Detect which cell encompasses the target text, then output its [x, y] center coordinate. 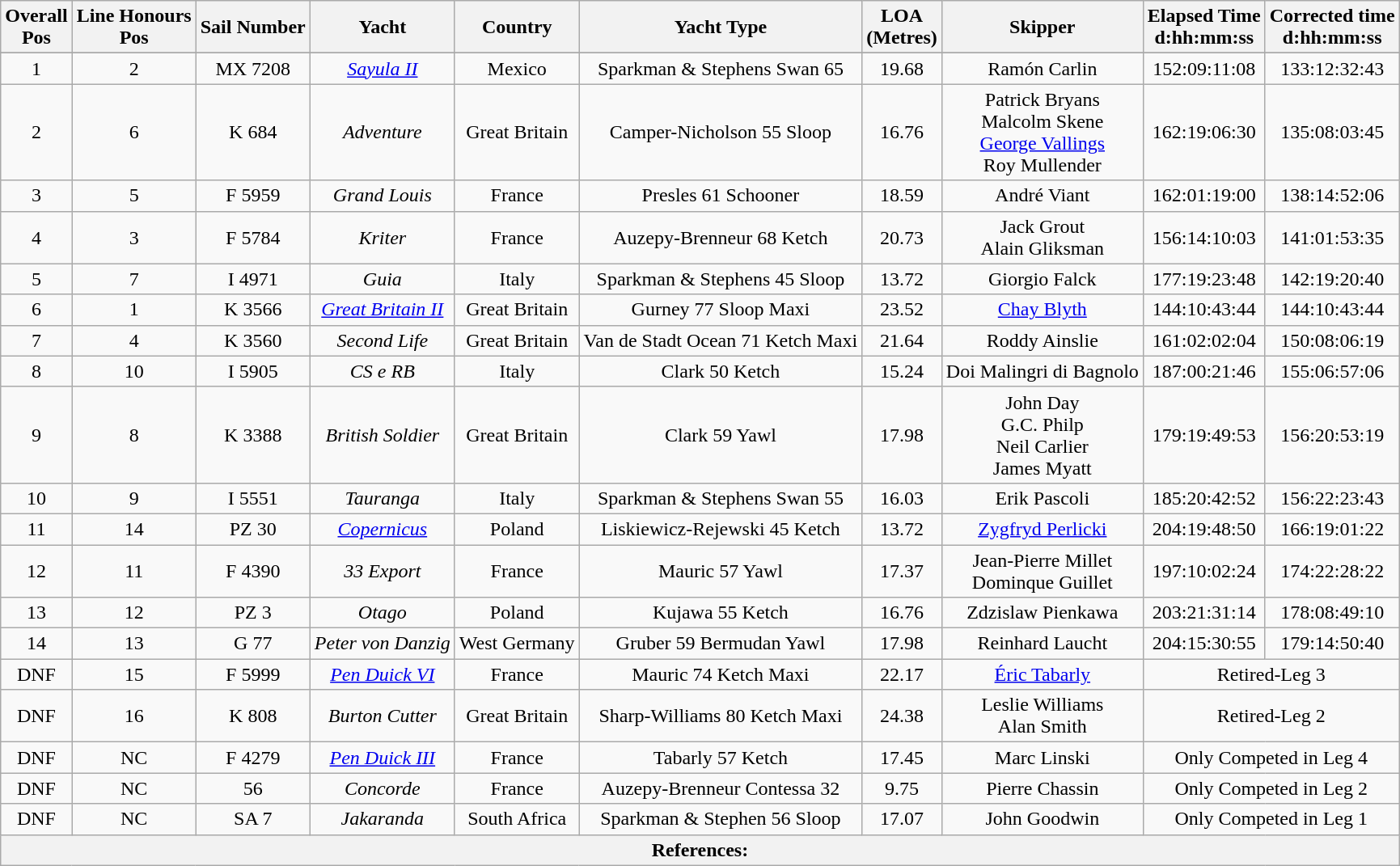
John Goodwin [1042, 819]
Zdzislaw Pienkawa [1042, 613]
Kriter [382, 238]
19.68 [903, 69]
22.17 [903, 674]
Copernicus [382, 529]
Pierre Chassin [1042, 788]
174:22:28:22 [1332, 571]
F 4390 [252, 571]
204:19:48:50 [1203, 529]
152:09:11:08 [1203, 69]
21.64 [903, 340]
162:01:19:00 [1203, 196]
141:01:53:35 [1332, 238]
SA 7 [252, 819]
17.37 [903, 571]
Mauric 57 Yawl [721, 571]
Jean-Pierre Millet Dominque Guillet [1042, 571]
Clark 59 Yawl [721, 435]
155:06:57:06 [1332, 371]
K 808 [252, 716]
F 5999 [252, 674]
Country [517, 27]
162:19:06:30 [1203, 133]
9.75 [903, 788]
Giorgio Falck [1042, 279]
18.59 [903, 196]
187:00:21:46 [1203, 371]
LOA(Metres) [903, 27]
Only Competed in Leg 2 [1271, 788]
Concorde [382, 788]
Yacht [382, 27]
156:14:10:03 [1203, 238]
Yacht Type [721, 27]
142:19:20:40 [1332, 279]
F 5784 [252, 238]
Van de Stadt Ocean 71 Ketch Maxi [721, 340]
Grand Louis [382, 196]
33 Export [382, 571]
K 684 [252, 133]
Burton Cutter [382, 716]
Pen Duick III [382, 758]
References: [700, 850]
Overall Pos [36, 27]
G 77 [252, 644]
Retired-Leg 3 [1271, 674]
Line Honours Pos [134, 27]
Great Britain II [382, 310]
Auzepy-Brenneur 68 Ketch [721, 238]
PZ 30 [252, 529]
17.07 [903, 819]
Sparkman & Stephens Swan 55 [721, 498]
Guia [382, 279]
166:19:01:22 [1332, 529]
Doi Malingri di Bagnolo [1042, 371]
Retired-Leg 2 [1271, 716]
Erik Pascoli [1042, 498]
Auzepy-Brenneur Contessa 32 [721, 788]
Gurney 77 Sloop Maxi [721, 310]
Sparkman & Stephen 56 Sloop [721, 819]
156:20:53:19 [1332, 435]
Mexico [517, 69]
Reinhard Laucht [1042, 644]
Corrected time d:hh:mm:ss [1332, 27]
Pen Duick VI [382, 674]
Leslie Williams Alan Smith [1042, 716]
23.52 [903, 310]
André Viant [1042, 196]
I 4971 [252, 279]
Liskiewicz-Rejewski 45 Ketch [721, 529]
Otago [382, 613]
Clark 50 Ketch [721, 371]
161:02:02:04 [1203, 340]
Zygfryd Perlicki [1042, 529]
204:15:30:55 [1203, 644]
16 [134, 716]
CS e RB [382, 371]
Sharp-Williams 80 Ketch Maxi [721, 716]
K 3566 [252, 310]
Éric Tabarly [1042, 674]
Jakaranda [382, 819]
15.24 [903, 371]
16.03 [903, 498]
Patrick Bryans Malcolm Skene George Vallings Roy Mullender [1042, 133]
Ramón Carlin [1042, 69]
24.38 [903, 716]
Gruber 59 Bermudan Yawl [721, 644]
Camper-Nicholson 55 Sloop [721, 133]
Sparkman & Stephens Swan 65 [721, 69]
197:10:02:24 [1203, 571]
Sparkman & Stephens 45 Sloop [721, 279]
150:08:06:19 [1332, 340]
Tabarly 57 Ketch [721, 758]
Peter von Danzig [382, 644]
Sayula II [382, 69]
PZ 3 [252, 613]
Mauric 74 Ketch Maxi [721, 674]
135:08:03:45 [1332, 133]
Only Competed in Leg 1 [1271, 819]
F 4279 [252, 758]
K 3388 [252, 435]
Marc Linski [1042, 758]
I 5905 [252, 371]
South Africa [517, 819]
Kujawa 55 Ketch [721, 613]
Jack Grout Alain Gliksman [1042, 238]
Skipper [1042, 27]
56 [252, 788]
Second Life [382, 340]
K 3560 [252, 340]
138:14:52:06 [1332, 196]
British Soldier [382, 435]
Presles 61 Schooner [721, 196]
156:22:23:43 [1332, 498]
15 [134, 674]
John Day G.C. Philp Neil Carlier James Myatt [1042, 435]
Chay Blyth [1042, 310]
Tauranga [382, 498]
F 5959 [252, 196]
Adventure [382, 133]
17.45 [903, 758]
Elapsed Timed:hh:mm:ss [1203, 27]
178:08:49:10 [1332, 613]
I 5551 [252, 498]
133:12:32:43 [1332, 69]
West Germany [517, 644]
Only Competed in Leg 4 [1271, 758]
Roddy Ainslie [1042, 340]
179:14:50:40 [1332, 644]
MX 7208 [252, 69]
203:21:31:14 [1203, 613]
179:19:49:53 [1203, 435]
Sail Number [252, 27]
185:20:42:52 [1203, 498]
20.73 [903, 238]
177:19:23:48 [1203, 279]
